Extract the [X, Y] coordinate from the center of the cell holding the provided text.  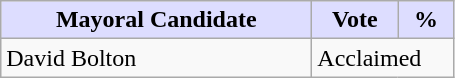
% [426, 20]
Mayoral Candidate [156, 20]
Acclaimed [383, 58]
David Bolton [156, 58]
Vote [355, 20]
